Scan for the cell matching the given text and deliver its [X, Y] coordinate at center. 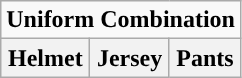
Helmet [46, 58]
Jersey [130, 58]
Uniform Combination [121, 20]
Pants [204, 58]
